Identify which cell holds the provided text, then report its (x, y) central coordinate. 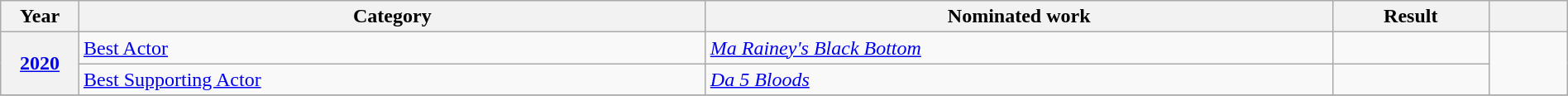
Nominated work (1019, 17)
Best Supporting Actor (392, 79)
Year (40, 17)
Ma Rainey's Black Bottom (1019, 48)
Category (392, 17)
Best Actor (392, 48)
2020 (40, 64)
Da 5 Bloods (1019, 79)
Result (1411, 17)
